Return (X, Y) of the center of cell containing provided text 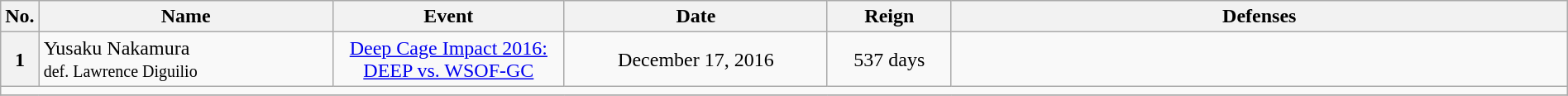
Date (696, 17)
Reign (889, 17)
Event (448, 17)
537 days (889, 60)
Defenses (1259, 17)
Yusaku Nakamura def. Lawrence Diguilio (185, 60)
1 (20, 60)
No. (20, 17)
Name (185, 17)
December 17, 2016 (696, 60)
Deep Cage Impact 2016: DEEP vs. WSOF-GC (448, 60)
